Provide the (x, y) coordinate of the cell's center where the given text is located.  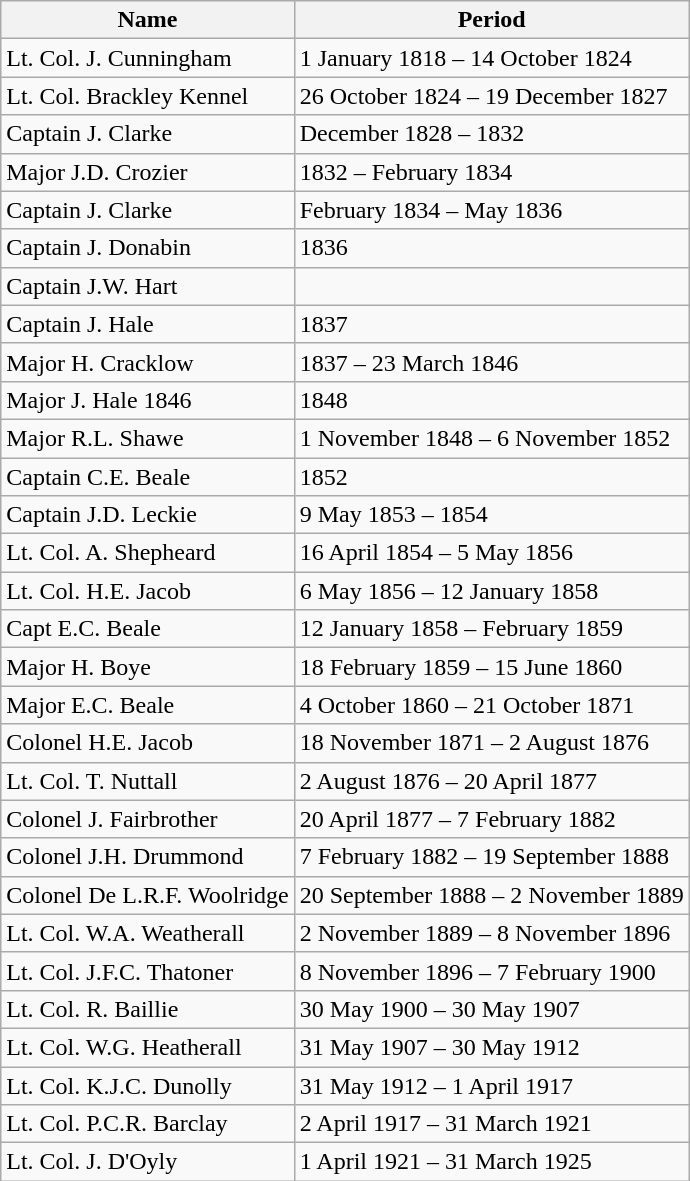
1852 (492, 477)
Lt. Col. H.E. Jacob (148, 591)
1 January 1818 – 14 October 1824 (492, 58)
1832 – February 1834 (492, 172)
February 1834 – May 1836 (492, 210)
Lt. Col. W.G. Heatherall (148, 1047)
1836 (492, 248)
1837 – 23 March 1846 (492, 362)
Colonel J.H. Drummond (148, 857)
Major R.L. Shawe (148, 438)
Lt. Col. A. Shepheard (148, 553)
18 February 1859 – 15 June 1860 (492, 667)
20 April 1877 – 7 February 1882 (492, 819)
Lt. Col. J. Cunningham (148, 58)
2 August 1876 – 20 April 1877 (492, 781)
Lt. Col. Brackley Kennel (148, 96)
Captain J.W. Hart (148, 286)
16 April 1854 – 5 May 1856 (492, 553)
6 May 1856 – 12 January 1858 (492, 591)
Name (148, 20)
18 November 1871 – 2 August 1876 (492, 743)
Capt E.C. Beale (148, 629)
Lt. Col. J. D'Oyly (148, 1162)
Major H. Cracklow (148, 362)
Colonel De L.R.F. Woolridge (148, 895)
Lt. Col. P.C.R. Barclay (148, 1124)
Major E.C. Beale (148, 705)
31 May 1907 – 30 May 1912 (492, 1047)
4 October 1860 – 21 October 1871 (492, 705)
1837 (492, 324)
1848 (492, 400)
Major J. Hale 1846 (148, 400)
30 May 1900 – 30 May 1907 (492, 1009)
7 February 1882 – 19 September 1888 (492, 857)
Lt. Col. T. Nuttall (148, 781)
Captain J. Hale (148, 324)
1 November 1848 – 6 November 1852 (492, 438)
Lt. Col. W.A. Weatherall (148, 933)
December 1828 – 1832 (492, 134)
31 May 1912 – 1 April 1917 (492, 1085)
1 April 1921 – 31 March 1925 (492, 1162)
Major H. Boye (148, 667)
Captain J. Donabin (148, 248)
26 October 1824 – 19 December 1827 (492, 96)
Colonel J. Fairbrother (148, 819)
8 November 1896 – 7 February 1900 (492, 971)
9 May 1853 – 1854 (492, 515)
2 November 1889 – 8 November 1896 (492, 933)
Colonel H.E. Jacob (148, 743)
12 January 1858 – February 1859 (492, 629)
Captain C.E. Beale (148, 477)
2 April 1917 – 31 March 1921 (492, 1124)
Captain J.D. Leckie (148, 515)
Lt. Col. R. Baillie (148, 1009)
20 September 1888 – 2 November 1889 (492, 895)
Major J.D. Crozier (148, 172)
Lt. Col. K.J.C. Dunolly (148, 1085)
Lt. Col. J.F.C. Thatoner (148, 971)
Period (492, 20)
